Return the [X, Y] coordinate for the center point of the cell that contains the specified text.  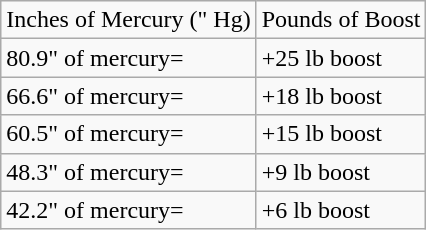
+18 lb boost [341, 96]
Pounds of Boost [341, 20]
+9 lb boost [341, 172]
+15 lb boost [341, 134]
Inches of Mercury (" Hg) [128, 20]
80.9" of mercury= [128, 58]
+25 lb boost [341, 58]
48.3" of mercury= [128, 172]
+6 lb boost [341, 210]
60.5" of mercury= [128, 134]
66.6" of mercury= [128, 96]
42.2" of mercury= [128, 210]
